Return the [x, y] coordinate for the center point of the cell that contains the specified text.  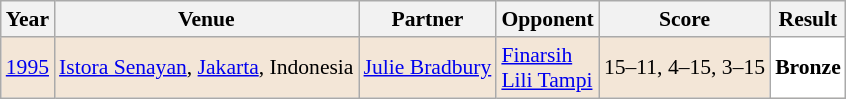
Year [28, 19]
1995 [28, 68]
Partner [428, 19]
Finarsih Lili Tampi [548, 68]
Venue [206, 19]
Julie Bradbury [428, 68]
Opponent [548, 19]
Istora Senayan, Jakarta, Indonesia [206, 68]
15–11, 4–15, 3–15 [684, 68]
Bronze [808, 68]
Result [808, 19]
Score [684, 19]
